Scan for the cell matching the given text and deliver its [X, Y] coordinate at center. 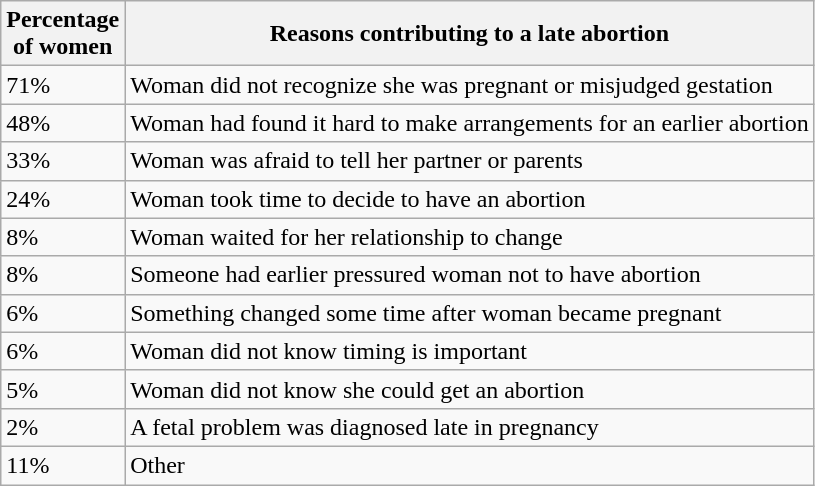
Someone had earlier pressured woman not to have abortion [470, 275]
Woman waited for her relationship to change [470, 237]
Woman did not know timing is important [470, 351]
Something changed some time after woman became pregnant [470, 313]
48% [63, 123]
24% [63, 199]
33% [63, 161]
Woman took time to decide to have an abortion [470, 199]
A fetal problem was diagnosed late in pregnancy [470, 427]
Woman was afraid to tell her partner or parents [470, 161]
Woman did not recognize she was pregnant or misjudged gestation [470, 85]
Woman did not know she could get an abortion [470, 389]
2% [63, 427]
Other [470, 465]
Woman had found it hard to make arrangements for an earlier abortion [470, 123]
5% [63, 389]
71% [63, 85]
Percentageof women [63, 34]
Reasons contributing to a late abortion [470, 34]
11% [63, 465]
